Pinpoint the cell where the given text exists, returning its [x, y] midpoint coordinate. 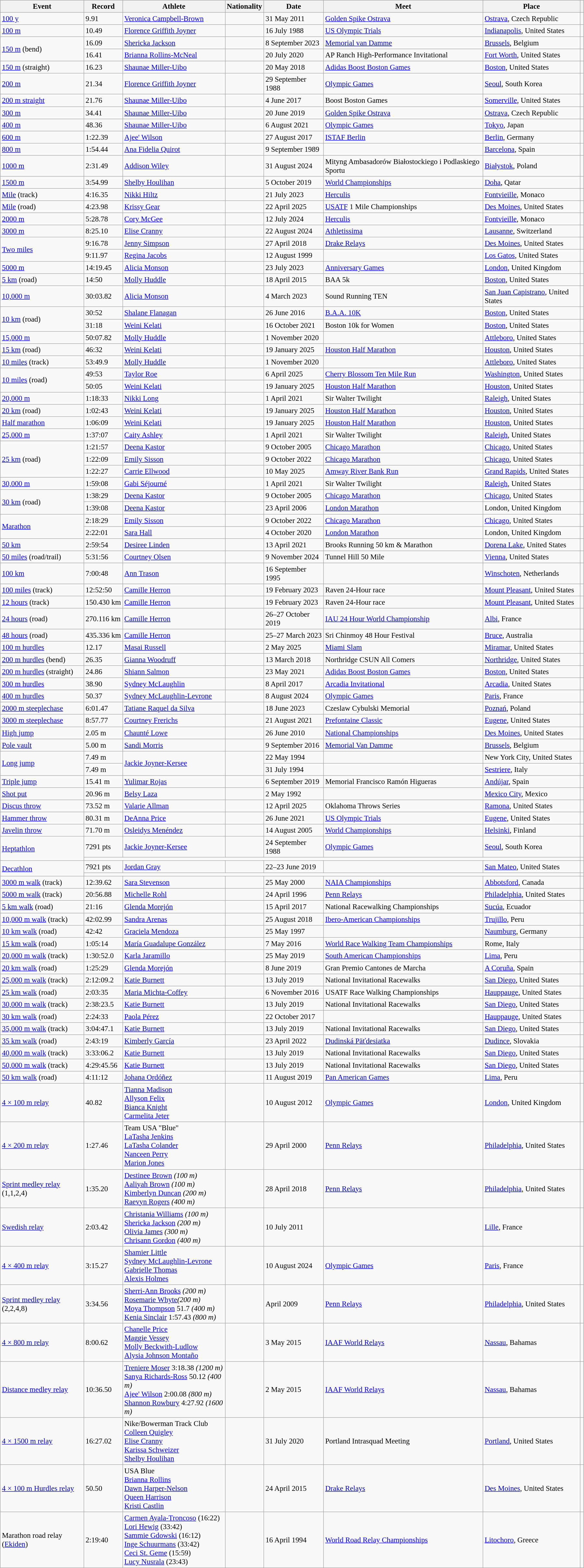
16.09 [103, 43]
22 October 2017 [294, 1016]
23 April 2006 [294, 508]
28 April 2018 [294, 1189]
12:52:50 [103, 590]
200 m hurdles (bend) [42, 660]
Northridge, United States [531, 660]
300 m [42, 113]
2:43:19 [103, 1041]
4:23.98 [103, 207]
15 April 2017 [294, 907]
9 September 2016 [294, 745]
9:11.97 [103, 255]
15 km walk (road) [42, 944]
4 June 2017 [294, 101]
Naumburg, Germany [531, 931]
4:16.35 [103, 195]
49:53 [103, 374]
4 × 400 m relay [42, 1265]
24.86 [103, 672]
7291 pts [103, 847]
26 June 2016 [294, 313]
April 2009 [294, 1304]
23 April 2022 [294, 1041]
2:31.49 [103, 166]
Graciela Mendoza [174, 931]
23 July 2023 [294, 268]
Washington, United States [531, 374]
Lausanne, Switzerland [531, 231]
31 July 2020 [294, 1441]
2000 m steeplechase [42, 708]
Elise Cranny [174, 231]
15,000 m [42, 338]
Tianna MadisonAllyson FelixBianca KnightCarmelita Jeter [174, 1103]
Memorial van Damme [403, 43]
San Juan Capistrano, United States [531, 296]
1:18:33 [103, 398]
USATF Race Walking Championships [403, 992]
48 hours (road) [42, 635]
10,000 m [42, 296]
26.35 [103, 660]
7:00:48 [103, 573]
Pole vault [42, 745]
2:03.42 [103, 1227]
150.430 km [103, 602]
Paola Pérez [174, 1016]
Sandra Arenas [174, 919]
3:34.56 [103, 1304]
50,000 m walk (track) [42, 1065]
25,000 m walk (track) [42, 980]
1:35.20 [103, 1189]
2 May 1992 [294, 794]
Date [294, 6]
Arcadia Invitational [403, 684]
Nikki Long [174, 398]
Yulimar Rojas [174, 782]
Discus throw [42, 806]
8 August 2024 [294, 696]
20 km walk (road) [42, 968]
Mexico City, Mexico [531, 794]
16:27.02 [103, 1441]
100 m hurdles [42, 647]
Bruce, Australia [531, 635]
Lille, France [531, 1227]
3:15.27 [103, 1265]
1:21:57 [103, 447]
BAA 5k [403, 280]
Sucúa, Ecuador [531, 907]
53:49.9 [103, 362]
200 m [42, 84]
15 km (road) [42, 350]
30,000 m [42, 484]
4:11:12 [103, 1077]
200 m straight [42, 101]
100 m [42, 31]
80.31 m [103, 818]
Amway River Bank Run [403, 471]
Berlin, Germany [531, 137]
1:02:43 [103, 410]
High jump [42, 733]
29 September 1988 [294, 84]
3:54.99 [103, 183]
Carrie Ellwood [174, 471]
Tunnel Hill 50 Mile [403, 557]
Miami Slam [403, 647]
35 km walk (road) [42, 1041]
Los Gatos, United States [531, 255]
6 August 2021 [294, 125]
3000 m steeplechase [42, 721]
Event [42, 6]
Boston 10k for Women [403, 325]
30:03.82 [103, 296]
Team USA "Blue"LaTasha JenkinsLaTasha ColanderNanceen PerryMarion Jones [174, 1146]
USATF 1 Mile Championships [403, 207]
29 April 2000 [294, 1146]
4 × 100 m relay [42, 1103]
10 August 2012 [294, 1103]
Barcelona, Spain [531, 149]
Oklahoma Throws Series [403, 806]
Andújar, Spain [531, 782]
Prefontaine Classic [403, 721]
Destinee Brown (100 m)Aaliyah Brown (100 m)Kimberlyn Duncan (200 m)Raevyn Rogers (400 m) [174, 1189]
20 June 2019 [294, 113]
4:29:45.56 [103, 1065]
B.A.A. 10K [403, 313]
Athletissima [403, 231]
Gianna Woodruff [174, 660]
42:42 [103, 931]
Winschoten, Netherlands [531, 573]
71.70 m [103, 830]
Brianna Rollins-McNeal [174, 55]
2:12:09.2 [103, 980]
25 May 2019 [294, 956]
Ann Trason [174, 573]
Nikki Hiltz [174, 195]
12 July 2024 [294, 219]
Indianapolis, United States [531, 31]
Johana Ordóñez [174, 1077]
1:22:27 [103, 471]
5 km (road) [42, 280]
Nationality [244, 6]
Somerville, United States [531, 101]
Vienna, United States [531, 557]
10 July 2011 [294, 1227]
Litochoro, Greece [531, 1540]
2:03:35 [103, 992]
3000 m walk (track) [42, 883]
2:59:54 [103, 545]
1000 m [42, 166]
Memorial Van Damme [403, 745]
Decathlon [42, 869]
6 November 2016 [294, 992]
3:33:06.2 [103, 1053]
Dudinská Päťdesiatka [403, 1041]
30,000 m walk (track) [42, 1004]
USA BlueBrianna RollinsDawn Harper-NelsonQueen HarrisonKristi Castlin [174, 1488]
AP Ranch High-Performance Invitational [403, 55]
2:38:23.5 [103, 1004]
Maria Michta-Coffey [174, 992]
Javelin throw [42, 830]
Taylor Roe [174, 374]
Helsinki, Finland [531, 830]
18 June 2023 [294, 708]
Ajee' Wilson [174, 137]
10 km (road) [42, 319]
5 October 2019 [294, 183]
22 April 2025 [294, 207]
1:27.46 [103, 1146]
8 April 2017 [294, 684]
Triple jump [42, 782]
10 miles (track) [42, 362]
25 May 2000 [294, 883]
27 April 2018 [294, 244]
Portland Intrasquad Meeting [403, 1441]
50 km walk (road) [42, 1077]
8 June 2019 [294, 968]
Tatiane Raquel da Silva [174, 708]
4 October 2020 [294, 532]
3000 m [42, 231]
4 × 200 m relay [42, 1146]
9.91 [103, 19]
Grand Rapids, United States [531, 471]
Ramona, United States [531, 806]
Czeslaw Cybulski Memorial [403, 708]
4 × 1500 m relay [42, 1441]
46:32 [103, 350]
8:57.77 [103, 721]
Sydney McLaughlin [174, 684]
10 miles (road) [42, 380]
42:02.99 [103, 919]
Sherri-Ann Brooks (200 m)Rosemarie Whyte(200 m)Moya Thompson 51.7 (400 m)Kenia Sinclair 1:57.43 (800 m) [174, 1304]
Kimberly García [174, 1041]
16 April 1994 [294, 1540]
22 August 2024 [294, 231]
Sandi Morris [174, 745]
10.49 [103, 31]
50 km [42, 545]
1500 m [42, 183]
Meet [403, 6]
Shamier LittleSydney McLaughlin-LevroneGabrielle ThomasAlexis Holmes [174, 1265]
73.52 m [103, 806]
Shelby Houlihan [174, 183]
Krissy Gear [174, 207]
Veronica Campbell-Brown [174, 19]
26 June 2010 [294, 733]
Arcadia, United States [531, 684]
20.96 m [103, 794]
1:25:29 [103, 968]
200 m hurdles (straight) [42, 672]
Sara Stevenson [174, 883]
Sestriere, Italy [531, 769]
400 m [42, 125]
Dorena Lake, United States [531, 545]
Two miles [42, 250]
Sound Running TEN [403, 296]
50.37 [103, 696]
Doha, Qatar [531, 183]
25 km walk (road) [42, 992]
Miramar, United States [531, 647]
Portland, United States [531, 1441]
8:25.10 [103, 231]
Regina Jacobs [174, 255]
23 May 2021 [294, 672]
Heptathlon [42, 849]
Ana Fidelia Quirot [174, 149]
Shericka Jackson [174, 43]
12 August 1999 [294, 255]
100 miles (track) [42, 590]
31 May 2011 [294, 19]
12.17 [103, 647]
Boost Boston Games [403, 101]
2000 m [42, 219]
27 August 2017 [294, 137]
3 May 2015 [294, 1342]
25 August 2018 [294, 919]
South American Championships [403, 956]
20:56.88 [103, 895]
Carmen Ayala-Troncoso (16:22)Lori Hewig (33:42)Sammie Gdowski (16:12)Inge Schuurmans (33:42)Ceci St. Geme (15:59)Lucy Nusrala (23:43) [174, 1540]
50:07.82 [103, 338]
50.50 [103, 1488]
20,000 m walk (track) [42, 956]
Sara Hall [174, 532]
Cherry Blossom Ten Mile Run [403, 374]
2:22:01 [103, 532]
5000 m walk (track) [42, 895]
400 m hurdles [42, 696]
150 m (straight) [42, 67]
16.41 [103, 55]
Courtney Olsen [174, 557]
14 August 2005 [294, 830]
12 April 2025 [294, 806]
Belsy Laza [174, 794]
1:06:09 [103, 423]
100 km [42, 573]
20,000 m [42, 398]
1:59:08 [103, 484]
Marathon road relay (Ekiden) [42, 1540]
20 July 2020 [294, 55]
5:28.78 [103, 219]
150 m (bend) [42, 49]
435.336 km [103, 635]
ISTAF Berlin [403, 137]
Poznań, Poland [531, 708]
Białystok, Poland [531, 166]
20 km (road) [42, 410]
Tokyo, Japan [531, 125]
15.41 m [103, 782]
4 March 2023 [294, 296]
6 April 2025 [294, 374]
1:22:09 [103, 459]
NAIA Championships [403, 883]
Record [103, 6]
13 March 2018 [294, 660]
35,000 m walk (track) [42, 1029]
31:18 [103, 325]
1:30:52.0 [103, 956]
Shiann Salmon [174, 672]
48.36 [103, 125]
16 July 1988 [294, 31]
Brooks Running 50 km & Marathon [403, 545]
Jordan Gray [174, 867]
National Racewalking Championships [403, 907]
Courtney Frerichs [174, 721]
22–23 June 2019 [294, 867]
22 May 1994 [294, 757]
Osleidys Menéndez [174, 830]
2:18:29 [103, 520]
8 September 2023 [294, 43]
Place [531, 6]
270.116 km [103, 619]
Sprint medley relay (1,1,2,4) [42, 1189]
1:22.39 [103, 137]
Shalane Flanagan [174, 313]
800 m [42, 149]
Shot put [42, 794]
10 August 2024 [294, 1265]
7 May 2016 [294, 944]
26 June 2021 [294, 818]
9 November 2024 [294, 557]
34.41 [103, 113]
Chanelle PriceMaggie VesseyMolly Beckwith-LudlowAlysia Johnson Montaño [174, 1342]
1:38:29 [103, 496]
Long jump [42, 763]
25 May 1997 [294, 931]
Caity Ashley [174, 435]
Michelle Rohl [174, 895]
Trujillo, Peru [531, 919]
Ibero-American Championships [403, 919]
2 May 2015 [294, 1390]
300 m hurdles [42, 684]
10 May 2025 [294, 471]
30 km walk (road) [42, 1016]
24 April 1996 [294, 895]
Rome, Italy [531, 944]
3:04:47.1 [103, 1029]
11 August 2019 [294, 1077]
14:50 [103, 280]
16 September 1995 [294, 573]
25,000 m [42, 435]
12 hours (track) [42, 602]
Valarie Allman [174, 806]
Desiree Linden [174, 545]
Distance medley relay [42, 1390]
12:39.62 [103, 883]
6 September 2019 [294, 782]
25–27 March 2023 [294, 635]
World Road Relay Championships [403, 1540]
40,000 m walk (track) [42, 1053]
18 April 2015 [294, 280]
100 y [42, 19]
Cory McGee [174, 219]
Chaunté Lowe [174, 733]
Gran Premio Cantones de Marcha [403, 968]
24 September 1988 [294, 847]
Sydney McLaughlin-Levrone [174, 696]
Anniversary Games [403, 268]
Mile (road) [42, 207]
Athlete [174, 6]
21.34 [103, 84]
World Race Walking Team Championships [403, 944]
National Championships [403, 733]
30 km (road) [42, 502]
31 August 2024 [294, 166]
8:00.62 [103, 1342]
San Mateo, United States [531, 867]
Half marathon [42, 423]
Hammer throw [42, 818]
5 km walk (road) [42, 907]
Northridge CSUN All Comers [403, 660]
25 km (road) [42, 459]
Christania Williams (100 m)Shericka Jackson (200 m)Olivia James (300 m)Chrisann Gordon (400 m) [174, 1227]
4 × 800 m relay [42, 1342]
DeAnna Price [174, 818]
María Guadalupe González [174, 944]
24 April 2015 [294, 1488]
Memorial Francisco Ramón Higueras [403, 782]
2.05 m [103, 733]
5:31:56 [103, 557]
7921 pts [103, 867]
21 August 2021 [294, 721]
38.90 [103, 684]
24 hours (road) [42, 619]
14:19.45 [103, 268]
21 July 2023 [294, 195]
Jenny Simpson [174, 244]
30:52 [103, 313]
Gabi Séjourné [174, 484]
Marathon [42, 527]
10:36.50 [103, 1390]
2 May 2025 [294, 647]
50 miles (road/trail) [42, 557]
4 × 100 m Hurdles relay [42, 1488]
50:05 [103, 386]
26–27 October 2019 [294, 619]
Albi, France [531, 619]
1:05:14 [103, 944]
16 October 2021 [294, 325]
Masai Russell [174, 647]
2:24:33 [103, 1016]
Mile (track) [42, 195]
1:39:08 [103, 508]
Nike/Bowerman Track ClubColleen QuigleyElise CrannyKarissa SchweizerShelby Houlihan [174, 1441]
5.00 m [103, 745]
Karla Jaramillo [174, 956]
9:16.78 [103, 244]
Fort Worth, United States [531, 55]
Addison Wiley [174, 166]
IAU 24 Hour World Championship [403, 619]
Sri Chinmoy 48 Hour Festival [403, 635]
2:19:40 [103, 1540]
21.76 [103, 101]
Abbotsford, Canada [531, 883]
31 July 1994 [294, 769]
Pan American Games [403, 1077]
1:54.44 [103, 149]
A Coruña, Spain [531, 968]
13 April 2021 [294, 545]
600 m [42, 137]
10 km walk (road) [42, 931]
Swedish relay [42, 1227]
1:37:07 [103, 435]
10,000 m walk (track) [42, 919]
5000 m [42, 268]
Treniere Moser 3:18.38 (1200 m)Sanya Richards-Ross 50.12 (400 m)Ajee' Wilson 2:00.08 (800 m)Shannon Rowbury 4:27.92 (1600 m) [174, 1390]
Dudince, Slovakia [531, 1041]
21:16 [103, 907]
New York City, United States [531, 757]
20 May 2018 [294, 67]
6:01.47 [103, 708]
Sprint medley relay (2,2,4,8) [42, 1304]
9 September 1989 [294, 149]
Mityng Ambasadorów Białostockiego i Podlaskiego Sportu [403, 166]
16.23 [103, 67]
40.82 [103, 1103]
